For the text-containing cell, return its midpoint in (X, Y) coordinate format. 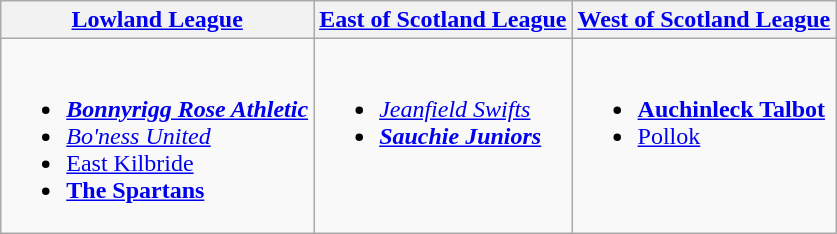
East of Scotland League (443, 20)
Auchinleck TalbotPollok (704, 136)
Jeanfield SwiftsSauchie Juniors (443, 136)
Bonnyrigg Rose AthleticBo'ness UnitedEast KilbrideThe Spartans (158, 136)
West of Scotland League (704, 20)
Lowland League (158, 20)
